Scan for the cell matching the given text and deliver its [x, y] coordinate at center. 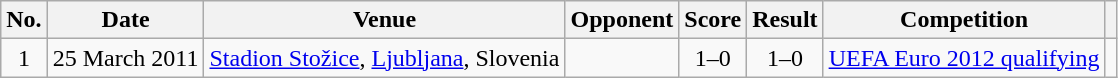
Result [785, 20]
25 March 2011 [126, 58]
Stadion Stožice, Ljubljana, Slovenia [384, 58]
No. [24, 20]
1 [24, 58]
Opponent [622, 20]
Score [713, 20]
Date [126, 20]
UEFA Euro 2012 qualifying [964, 58]
Venue [384, 20]
Competition [964, 20]
